Determine the [x, y] coordinate at the center of the cell enclosing the given text.  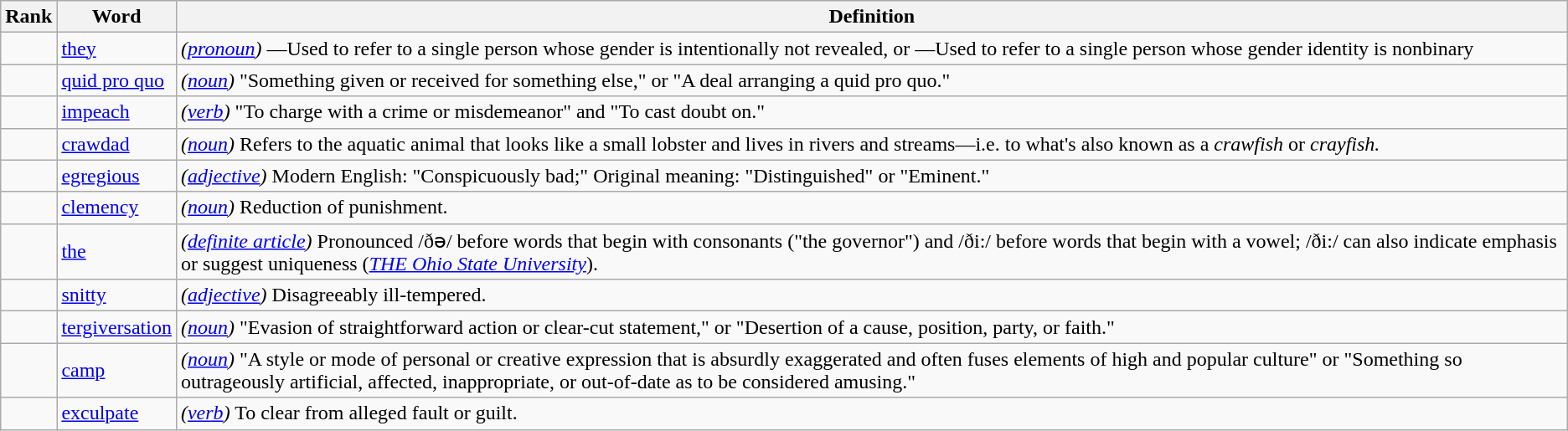
tergiversation [117, 327]
Definition [871, 17]
camp [117, 370]
snitty [117, 295]
Rank [28, 17]
(noun) Reduction of punishment. [871, 208]
clemency [117, 208]
the [117, 251]
they [117, 49]
egregious [117, 176]
quid pro quo [117, 80]
(verb) "To charge with a crime or misdemeanor" and "To cast doubt on." [871, 112]
Word [117, 17]
impeach [117, 112]
(noun) "Something given or received for something else," or "A deal arranging a quid pro quo." [871, 80]
crawdad [117, 144]
(noun) "Evasion of straightforward action or clear-cut statement," or "Desertion of a cause, position, party, or faith." [871, 327]
(verb) To clear from alleged fault or guilt. [871, 413]
(adjective) Modern English: "Conspicuously bad;" Original meaning: "Distinguished" or "Eminent." [871, 176]
(adjective) Disagreeably ill-tempered. [871, 295]
exculpate [117, 413]
